Return (x, y) of the center of cell containing provided text 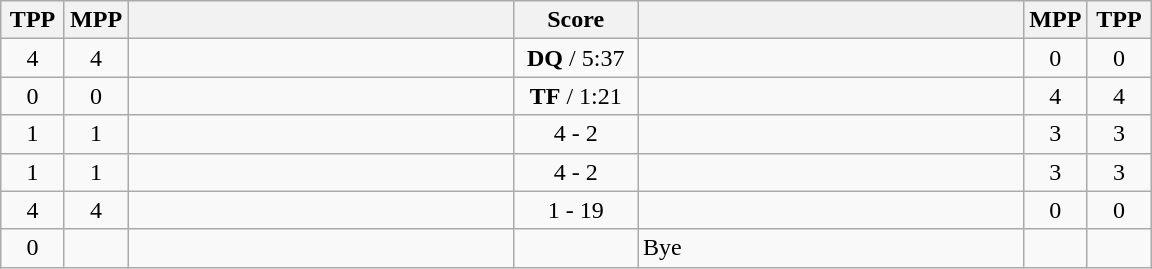
Bye (831, 248)
1 - 19 (576, 210)
DQ / 5:37 (576, 58)
Score (576, 20)
TF / 1:21 (576, 96)
